Detect which cell encompasses the target text, then output its (x, y) center coordinate. 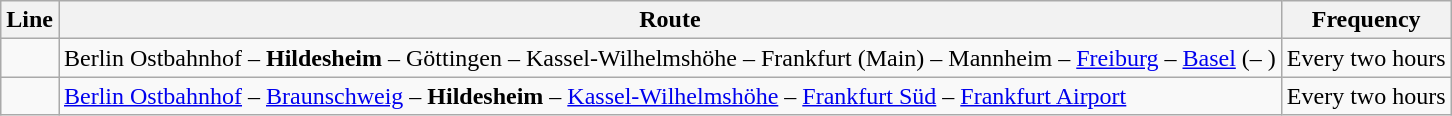
Route (670, 20)
Berlin Ostbahnhof – Braunschweig – Hildesheim – Kassel-Wilhelmshöhe – Frankfurt Süd – Frankfurt Airport (670, 96)
Line (30, 20)
Frequency (1366, 20)
Berlin Ostbahnhof – Hildesheim – Göttingen – Kassel-Wilhelmshöhe – Frankfurt (Main) – Mannheim – Freiburg – Basel (– ) (670, 58)
